Determine the [x, y] coordinate at the center of the cell enclosing the given text.  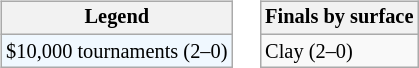
Clay (2–0) [339, 51]
Legend [116, 18]
Finals by surface [339, 18]
$10,000 tournaments (2–0) [116, 51]
